Detect which cell encompasses the target text, then output its (x, y) center coordinate. 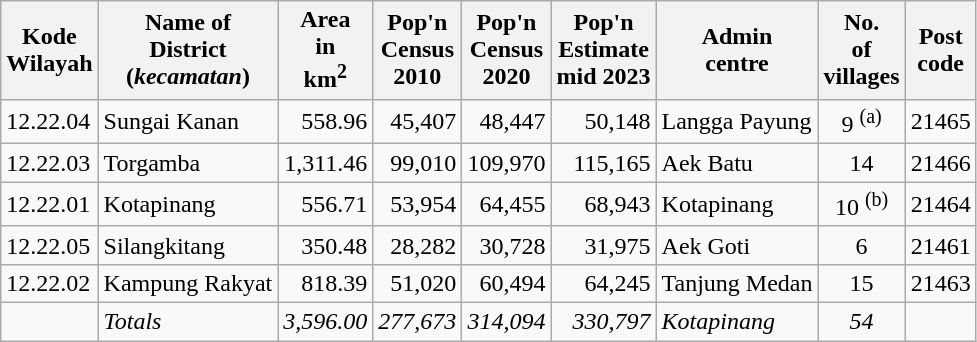
Aek Goti (737, 245)
21464 (940, 204)
330,797 (604, 322)
12.22.01 (50, 204)
21465 (940, 122)
60,494 (506, 284)
30,728 (506, 245)
Torgamba (188, 163)
15 (862, 284)
12.22.03 (50, 163)
6 (862, 245)
818.39 (326, 284)
115,165 (604, 163)
31,975 (604, 245)
10 (b) (862, 204)
48,447 (506, 122)
54 (862, 322)
Sungai Kanan (188, 122)
Silangkitang (188, 245)
No.ofvillages (862, 50)
21463 (940, 284)
21466 (940, 163)
Admincentre (737, 50)
Aek Batu (737, 163)
1,311.46 (326, 163)
558.96 (326, 122)
Kampung Rakyat (188, 284)
3,596.00 (326, 322)
68,943 (604, 204)
314,094 (506, 322)
Postcode (940, 50)
53,954 (418, 204)
28,282 (418, 245)
64,245 (604, 284)
9 (a) (862, 122)
12.22.04 (50, 122)
64,455 (506, 204)
556.71 (326, 204)
Tanjung Medan (737, 284)
12.22.02 (50, 284)
Pop'nEstimatemid 2023 (604, 50)
Areain km2 (326, 50)
14 (862, 163)
Name ofDistrict(kecamatan) (188, 50)
Pop'nCensus2020 (506, 50)
277,673 (418, 322)
45,407 (418, 122)
50,148 (604, 122)
Kode Wilayah (50, 50)
109,970 (506, 163)
350.48 (326, 245)
99,010 (418, 163)
Langga Payung (737, 122)
12.22.05 (50, 245)
21461 (940, 245)
Pop'nCensus2010 (418, 50)
Totals (188, 322)
51,020 (418, 284)
